Provide the [x, y] coordinate of the cell's center where the given text is located.  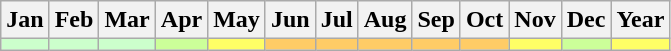
Year [640, 20]
Oct [484, 20]
Mar [127, 20]
Jun [290, 20]
Sep [436, 20]
Nov [535, 20]
Dec [586, 20]
May [237, 20]
Aug [385, 20]
Jul [336, 20]
Apr [181, 20]
Feb [74, 20]
Jan [25, 20]
